Output the [x, y] coordinate of the center of the cell containing the given text.  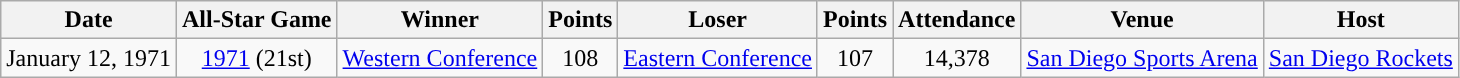
Host [1360, 20]
108 [580, 58]
Attendance [957, 20]
Western Conference [440, 58]
All-Star Game [256, 20]
1971 (21st) [256, 58]
14,378 [957, 58]
107 [854, 58]
San Diego Sports Arena [1142, 58]
January 12, 1971 [89, 58]
Date [89, 20]
San Diego Rockets [1360, 58]
Winner [440, 20]
Eastern Conference [718, 58]
Venue [1142, 20]
Loser [718, 20]
